Pinpoint the cell where the given text exists, returning its (X, Y) midpoint coordinate. 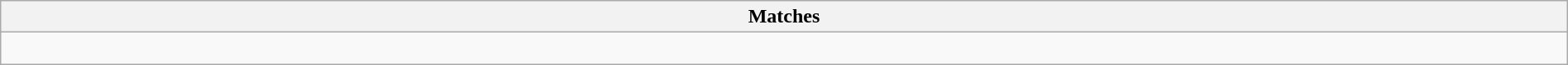
Matches (784, 17)
